Locate the cell with the specified text and output its [x, y] center coordinate. 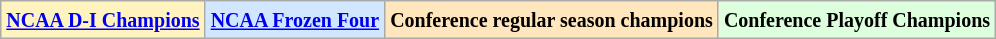
NCAA Frozen Four [295, 20]
Conference regular season champions [552, 20]
NCAA D-I Champions [103, 20]
Conference Playoff Champions [856, 20]
